Find where the given text appears and provide that cell's center as [x, y] coordinate. 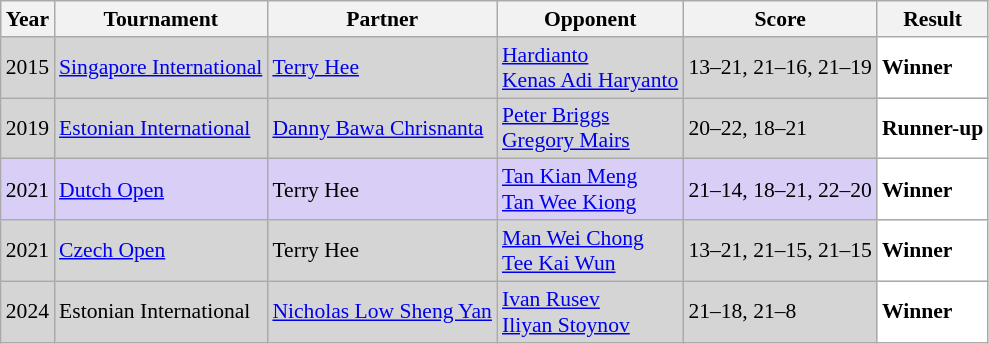
Czech Open [160, 250]
2019 [28, 128]
Year [28, 19]
21–14, 18–21, 22–20 [780, 190]
Danny Bawa Chrisnanta [382, 128]
Tan Kian Meng Tan Wee Kiong [590, 190]
Man Wei Chong Tee Kai Wun [590, 250]
Peter Briggs Gregory Mairs [590, 128]
2024 [28, 312]
20–22, 18–21 [780, 128]
Hardianto Kenas Adi Haryanto [590, 68]
Nicholas Low Sheng Yan [382, 312]
Opponent [590, 19]
Tournament [160, 19]
Ivan Rusev Iliyan Stoynov [590, 312]
Partner [382, 19]
Runner-up [932, 128]
21–18, 21–8 [780, 312]
13–21, 21–16, 21–19 [780, 68]
2015 [28, 68]
Result [932, 19]
13–21, 21–15, 21–15 [780, 250]
Dutch Open [160, 190]
Singapore International [160, 68]
Score [780, 19]
